Find where the given text appears and provide that cell's center as [X, Y] coordinate. 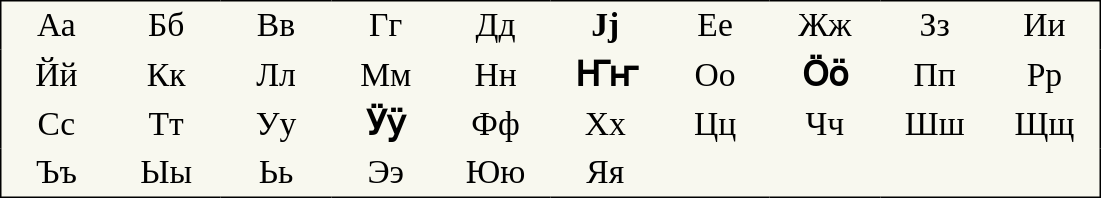
Јј [605, 26]
Ии [1046, 26]
Мм [386, 75]
Цц [715, 124]
Пп [935, 75]
Нн [496, 75]
Бб [166, 26]
Оо [715, 75]
Уу [276, 124]
Юю [496, 172]
Рр [1046, 75]
Фф [496, 124]
Вв [276, 26]
Ээ [386, 172]
Ъъ [56, 172]
Ҥҥ [605, 75]
Лл [276, 75]
Ьь [276, 172]
Жж [825, 26]
Дд [496, 26]
Сс [56, 124]
Ее [715, 26]
Шш [935, 124]
Яя [605, 172]
Йй [56, 75]
Хх [605, 124]
Аа [56, 26]
Ӧӧ [825, 75]
Ыы [166, 172]
Ӱӱ [386, 124]
Зз [935, 26]
Гг [386, 26]
Кк [166, 75]
Тт [166, 124]
Щщ [1046, 124]
Чч [825, 124]
